Pinpoint the cell where the given text exists, returning its (x, y) midpoint coordinate. 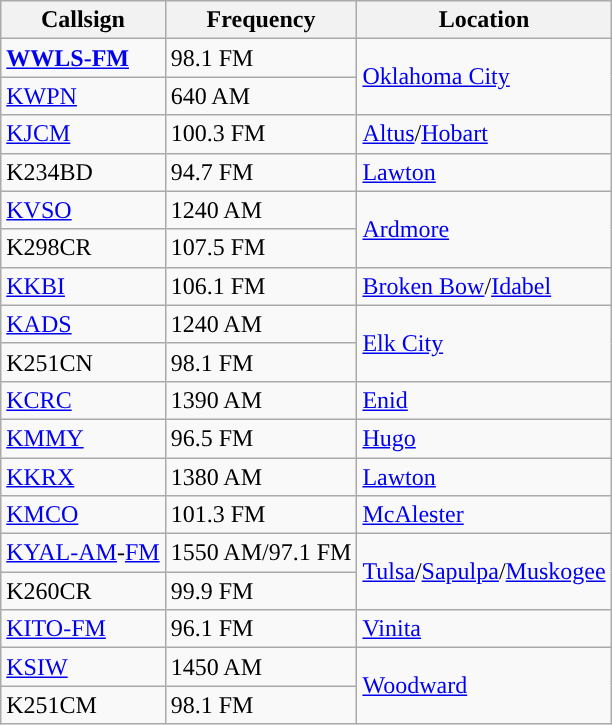
Location (484, 20)
Altus/Hobart (484, 134)
K234BD (83, 172)
Woodward (484, 686)
Broken Bow/Idabel (484, 286)
Frequency (261, 20)
Elk City (484, 343)
1550 AM/97.1 FM (261, 553)
KKRX (83, 477)
KCRC (83, 400)
94.7 FM (261, 172)
106.1 FM (261, 286)
Enid (484, 400)
96.1 FM (261, 629)
KYAL-AM-FM (83, 553)
1390 AM (261, 400)
K260CR (83, 591)
KMCO (83, 515)
KMMY (83, 438)
100.3 FM (261, 134)
KSIW (83, 667)
107.5 FM (261, 248)
KWPN (83, 96)
96.5 FM (261, 438)
1450 AM (261, 667)
K251CN (83, 362)
McAlester (484, 515)
Callsign (83, 20)
640 AM (261, 96)
KADS (83, 324)
K251CM (83, 705)
K298CR (83, 248)
99.9 FM (261, 591)
KKBI (83, 286)
101.3 FM (261, 515)
1380 AM (261, 477)
KVSO (83, 210)
KITO-FM (83, 629)
Vinita (484, 629)
WWLS-FM (83, 58)
Hugo (484, 438)
Oklahoma City (484, 77)
KJCM (83, 134)
Tulsa/Sapulpa/Muskogee (484, 572)
Ardmore (484, 229)
